Extract the [x, y] coordinate from the center of the cell holding the provided text.  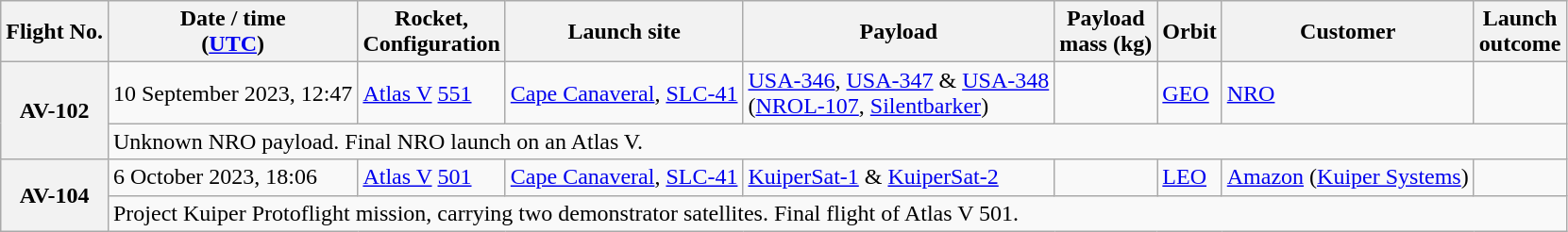
GEO [1189, 92]
Flight No. [55, 32]
Launch site [624, 32]
Payloadmass (kg) [1106, 32]
Project Kuiper Protoflight mission, carrying two demonstrator satellites. Final flight of Atlas V 501. [836, 213]
Unknown NRO payload. Final NRO launch on an Atlas V. [836, 141]
AV-102 [55, 111]
LEO [1189, 177]
Date / time(UTC) [232, 32]
AV-104 [55, 195]
Atlas V 501 [431, 177]
KuiperSat-1 & KuiperSat-2 [899, 177]
NRO [1348, 92]
Customer [1348, 32]
Amazon (Kuiper Systems) [1348, 177]
Orbit [1189, 32]
Launchoutcome [1520, 32]
10 September 2023, 12:47 [232, 92]
Payload [899, 32]
Rocket,Configuration [431, 32]
Atlas V 551 [431, 92]
USA-346, USA-347 & USA-348(NROL-107, Silentbarker) [899, 92]
6 October 2023, 18:06 [232, 177]
